Locate the cell with the specified text and output its (x, y) center coordinate. 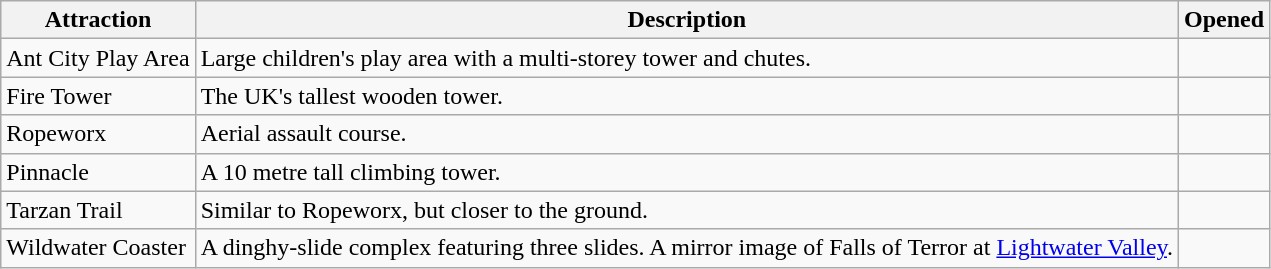
Attraction (98, 20)
Aerial assault course. (686, 134)
Fire Tower (98, 96)
Large children's play area with a multi-storey tower and chutes. (686, 58)
A dinghy-slide complex featuring three slides. A mirror image of Falls of Terror at Lightwater Valley. (686, 248)
Opened (1224, 20)
Tarzan Trail (98, 210)
Similar to Ropeworx, but closer to the ground. (686, 210)
Ropeworx (98, 134)
Wildwater Coaster (98, 248)
A 10 metre tall climbing tower. (686, 172)
Pinnacle (98, 172)
Description (686, 20)
The UK's tallest wooden tower. (686, 96)
Ant City Play Area (98, 58)
